Scan for the cell matching the given text and deliver its (x, y) coordinate at center. 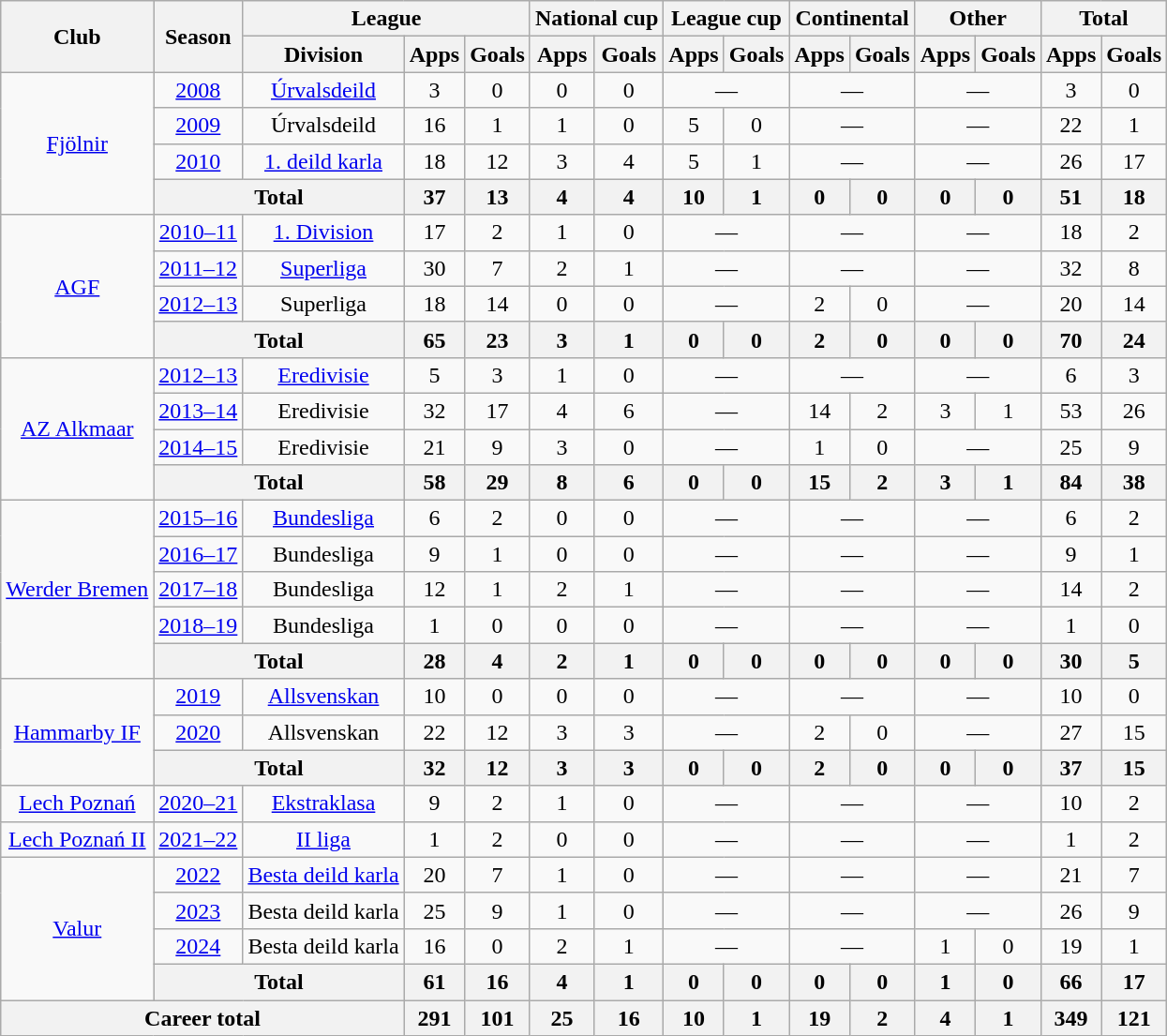
League (386, 19)
Werder Bremen (77, 590)
2018–19 (199, 625)
Hammarby IF (77, 732)
58 (434, 483)
70 (1070, 339)
2015–16 (199, 518)
51 (1070, 197)
291 (434, 1017)
AZ Alkmaar (77, 428)
Valur (77, 928)
AGF (77, 286)
29 (498, 483)
13 (498, 197)
24 (1134, 339)
Continental (852, 19)
2023 (199, 910)
84 (1070, 483)
23 (498, 339)
1. deild karla (323, 161)
2020–21 (199, 803)
League cup (726, 19)
Season (199, 37)
Career total (202, 1017)
2022 (199, 875)
Other (978, 19)
2010 (199, 161)
28 (434, 661)
2024 (199, 946)
National cup (596, 19)
Lech Poznań II (77, 839)
349 (1070, 1017)
61 (434, 982)
Club (77, 37)
121 (1134, 1017)
2009 (199, 126)
38 (1134, 483)
Division (323, 54)
1. Division (323, 233)
Ekstraklasa (323, 803)
27 (1070, 732)
65 (434, 339)
2011–12 (199, 268)
2008 (199, 90)
53 (1070, 411)
2020 (199, 732)
Lech Poznań (77, 803)
2010–11 (199, 233)
2014–15 (199, 447)
2016–17 (199, 554)
Fjölnir (77, 143)
2017–18 (199, 590)
101 (498, 1017)
66 (1070, 982)
II liga (323, 839)
2013–14 (199, 411)
2021–22 (199, 839)
2019 (199, 697)
